Output the (x, y) coordinate of the center of the cell containing the given text.  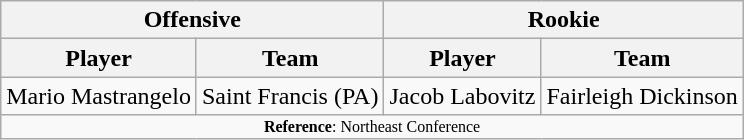
Rookie (564, 20)
Mario Mastrangelo (99, 96)
Reference: Northeast Conference (372, 127)
Offensive (192, 20)
Jacob Labovitz (462, 96)
Saint Francis (PA) (290, 96)
Fairleigh Dickinson (642, 96)
